For the text-containing cell, return its midpoint in [X, Y] coordinate format. 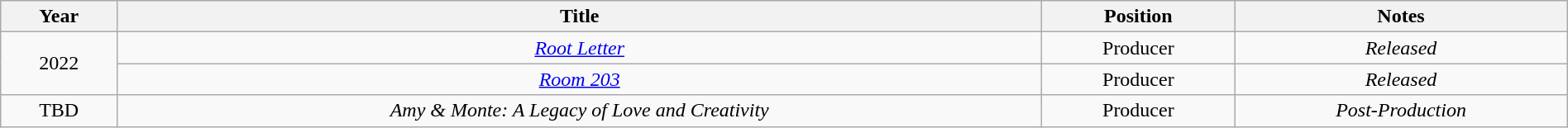
TBD [60, 111]
Root Letter [580, 48]
Notes [1401, 17]
Post-Production [1401, 111]
2022 [60, 64]
Title [580, 17]
Position [1138, 17]
Amy & Monte: A Legacy of Love and Creativity [580, 111]
Room 203 [580, 79]
Year [60, 17]
